Capture the cell that displays the provided text and extract its (X, Y) central coordinate. 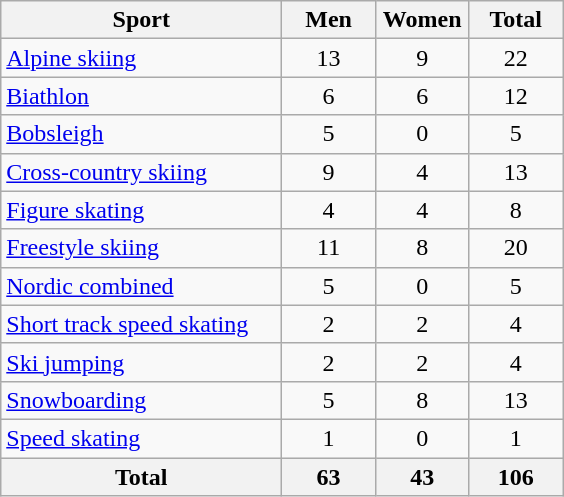
Biathlon (142, 96)
Snowboarding (142, 400)
22 (516, 58)
Ski jumping (142, 362)
Women (422, 20)
12 (516, 96)
Short track speed skating (142, 324)
Freestyle skiing (142, 248)
106 (516, 477)
11 (329, 248)
Cross-country skiing (142, 172)
20 (516, 248)
Men (329, 20)
Figure skating (142, 210)
Nordic combined (142, 286)
Sport (142, 20)
Bobsleigh (142, 134)
Alpine skiing (142, 58)
63 (329, 477)
43 (422, 477)
Speed skating (142, 438)
